Capture the cell that displays the provided text and extract its (x, y) central coordinate. 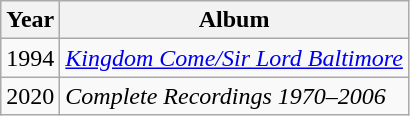
Year (30, 20)
Album (234, 20)
1994 (30, 58)
2020 (30, 96)
Kingdom Come/Sir Lord Baltimore (234, 58)
Complete Recordings 1970–2006 (234, 96)
